Search for the cell housing the specified text and yield its (X, Y) center coordinate. 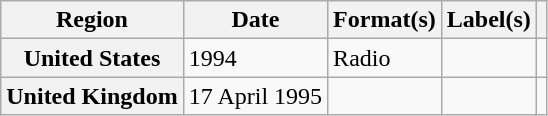
Label(s) (488, 20)
1994 (255, 58)
Region (92, 20)
Format(s) (385, 20)
United States (92, 58)
United Kingdom (92, 96)
Date (255, 20)
Radio (385, 58)
17 April 1995 (255, 96)
